Return the [X, Y] coordinate for the center point of the cell that contains the specified text.  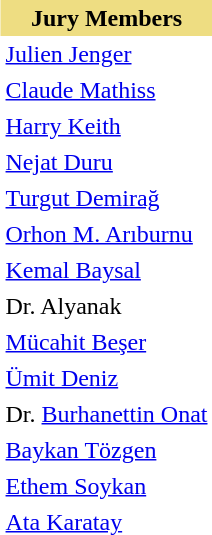
Dr. Alyanak [106, 306]
Mücahit Beşer [106, 342]
Julien Jenger [106, 54]
Baykan Tözgen [106, 450]
Claude Mathiss [106, 90]
Turgut Demirağ [106, 198]
Ethem Soykan [106, 486]
Harry Keith [106, 126]
Kemal Baysal [106, 270]
Ümit Deniz [106, 378]
Dr. Burhanettin Onat [106, 414]
Nejat Duru [106, 162]
Orhon M. Arıburnu [106, 234]
Jury Members [106, 18]
